Capture the cell that displays the provided text and extract its (x, y) central coordinate. 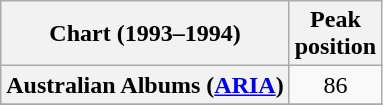
Australian Albums (ARIA) (145, 85)
Chart (1993–1994) (145, 34)
86 (335, 85)
Peakposition (335, 34)
